Detect which cell encompasses the target text, then output its [X, Y] center coordinate. 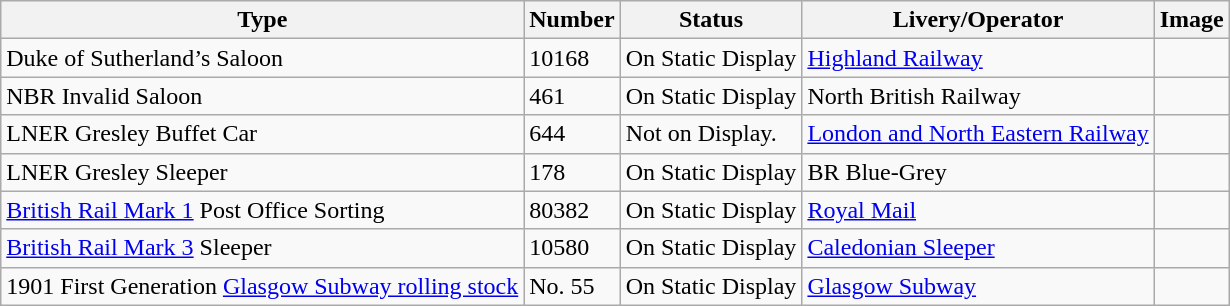
10580 [572, 248]
1901 First Generation Glasgow Subway rolling stock [262, 286]
Image [1192, 20]
Number [572, 20]
NBR Invalid Saloon [262, 96]
Caledonian Sleeper [978, 248]
British Rail Mark 3 Sleeper [262, 248]
BR Blue-Grey [978, 172]
Livery/Operator [978, 20]
178 [572, 172]
461 [572, 96]
Highland Railway [978, 58]
644 [572, 134]
LNER Gresley Sleeper [262, 172]
British Rail Mark 1 Post Office Sorting [262, 210]
10168 [572, 58]
LNER Gresley Buffet Car [262, 134]
Royal Mail [978, 210]
Not on Display. [711, 134]
Glasgow Subway [978, 286]
Status [711, 20]
80382 [572, 210]
London and North Eastern Railway [978, 134]
Type [262, 20]
No. 55 [572, 286]
Duke of Sutherland’s Saloon [262, 58]
North British Railway [978, 96]
